Identify which cell holds the provided text, then report its (X, Y) central coordinate. 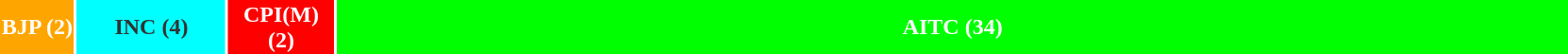
BJP (2) (38, 27)
INC (4) (151, 27)
CPI(M) (2) (281, 27)
